Capture the cell that displays the provided text and extract its (X, Y) central coordinate. 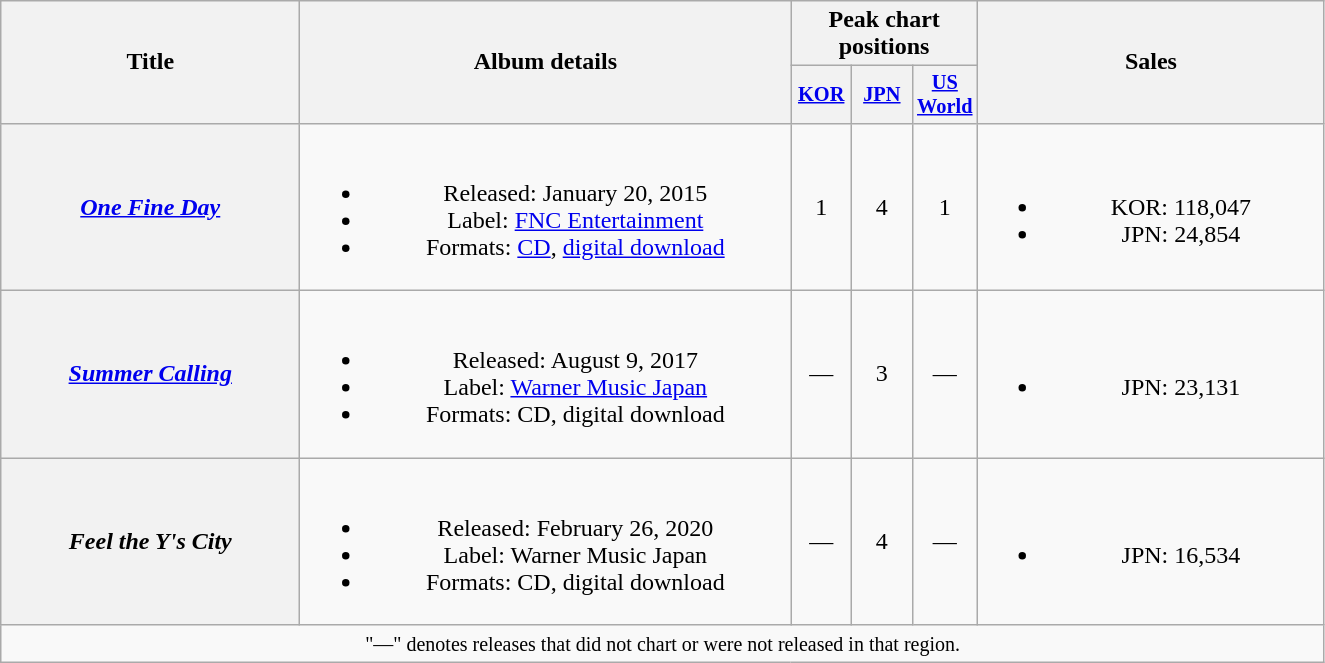
JPN (882, 95)
Title (150, 62)
KOR: 118,047JPN: 24,854 (1150, 206)
Sales (1150, 62)
JPN: 23,131 (1150, 374)
JPN: 16,534 (1150, 542)
One Fine Day (150, 206)
Released: February 26, 2020 Label: Warner Music JapanFormats: CD, digital download (546, 542)
3 (882, 374)
USWorld (944, 95)
Released: January 20, 2015 Label: FNC EntertainmentFormats: CD, digital download (546, 206)
KOR (822, 95)
Feel the Y's City (150, 542)
Released: August 9, 2017 Label: Warner Music JapanFormats: CD, digital download (546, 374)
Summer Calling (150, 374)
Album details (546, 62)
"—" denotes releases that did not chart or were not released in that region. (663, 644)
Peak chart positions (884, 34)
